Extract the [X, Y] coordinate from the center of the cell holding the provided text.  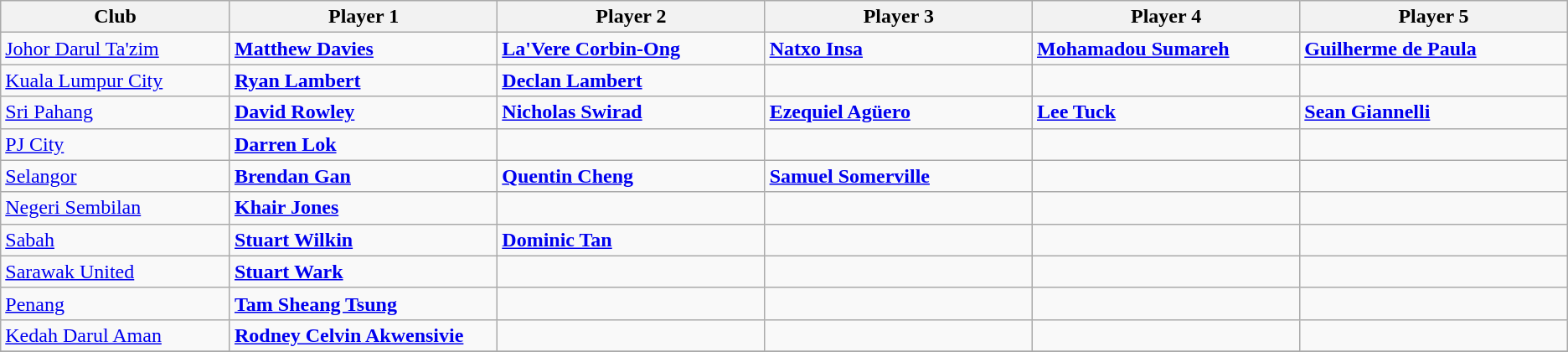
Samuel Somerville [898, 176]
La'Vere Corbin-Ong [632, 49]
Nicholas Swirad [632, 112]
Player 2 [632, 17]
Rodney Celvin Akwensivie [364, 335]
Dominic Tan [632, 240]
Stuart Wark [364, 272]
Kedah Darul Aman [116, 335]
PJ City [116, 144]
Declan Lambert [632, 80]
Stuart Wilkin [364, 240]
Sabah [116, 240]
Natxo Insa [898, 49]
Quentin Cheng [632, 176]
Sarawak United [116, 272]
Kuala Lumpur City [116, 80]
Ezequiel Agüero [898, 112]
Player 5 [1434, 17]
Brendan Gan [364, 176]
Ryan Lambert [364, 80]
Mohamadou Sumareh [1166, 49]
Penang [116, 303]
Sean Giannelli [1434, 112]
Tam Sheang Tsung [364, 303]
Guilherme de Paula [1434, 49]
Darren Lok [364, 144]
Sri Pahang [116, 112]
Player 4 [1166, 17]
Lee Tuck [1166, 112]
David Rowley [364, 112]
Khair Jones [364, 208]
Player 1 [364, 17]
Selangor [116, 176]
Club [116, 17]
Johor Darul Ta'zim [116, 49]
Player 3 [898, 17]
Matthew Davies [364, 49]
Negeri Sembilan [116, 208]
